Scan for the cell matching the given text and deliver its (X, Y) coordinate at center. 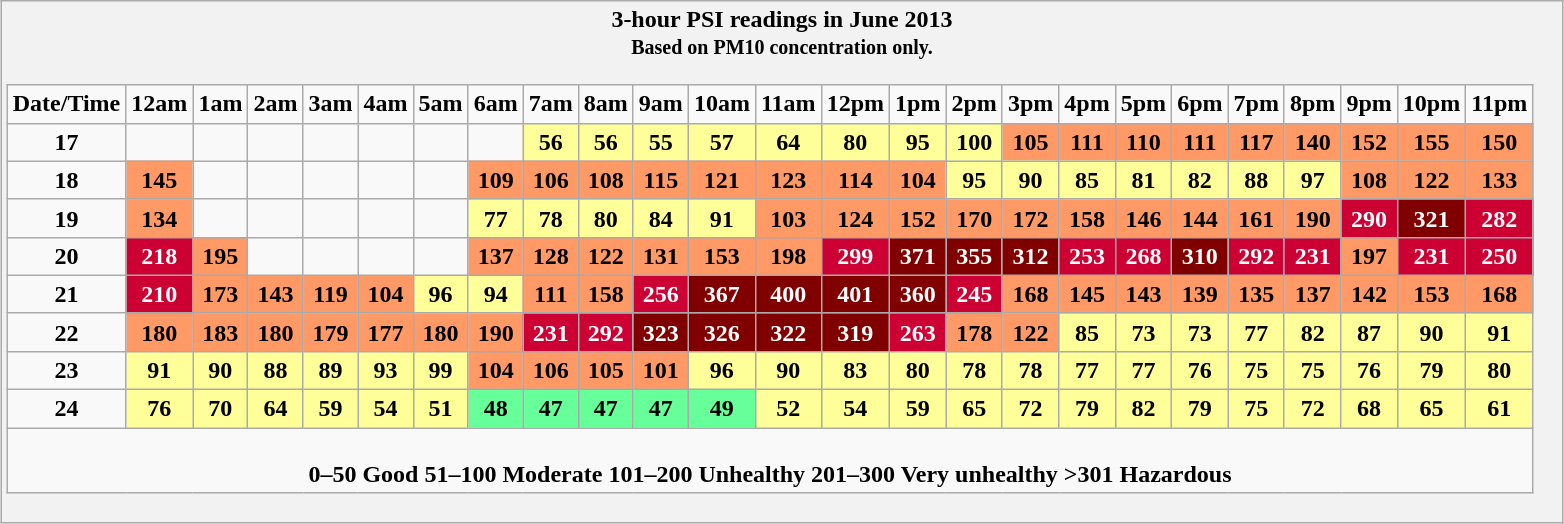
299 (855, 256)
6pm (1200, 104)
6am (496, 104)
5am (440, 104)
24 (66, 409)
61 (1500, 409)
51 (440, 409)
8pm (1312, 104)
319 (855, 332)
178 (974, 332)
2pm (974, 104)
2am (276, 104)
3am (330, 104)
7am (550, 104)
11pm (1500, 104)
87 (1369, 332)
198 (788, 256)
101 (660, 370)
7pm (1256, 104)
133 (1500, 180)
135 (1256, 294)
9pm (1369, 104)
144 (1200, 218)
8am (606, 104)
1am (220, 104)
10am (722, 104)
195 (220, 256)
290 (1369, 218)
355 (974, 256)
326 (722, 332)
5pm (1143, 104)
179 (330, 332)
84 (660, 218)
197 (1369, 256)
322 (788, 332)
100 (974, 142)
245 (974, 294)
250 (1500, 256)
177 (386, 332)
48 (496, 409)
323 (660, 332)
142 (1369, 294)
263 (918, 332)
81 (1143, 180)
146 (1143, 218)
367 (722, 294)
49 (722, 409)
0–50 Good 51–100 Moderate 101–200 Unhealthy 201–300 Very unhealthy >301 Hazardous (770, 460)
3pm (1030, 104)
172 (1030, 218)
210 (160, 294)
99 (440, 370)
139 (1200, 294)
400 (788, 294)
4am (386, 104)
52 (788, 409)
103 (788, 218)
170 (974, 218)
183 (220, 332)
1pm (918, 104)
110 (1143, 142)
119 (330, 294)
57 (722, 142)
117 (1256, 142)
22 (66, 332)
23 (66, 370)
109 (496, 180)
268 (1143, 256)
12pm (855, 104)
218 (160, 256)
282 (1500, 218)
140 (1312, 142)
70 (220, 409)
Date/Time (66, 104)
401 (855, 294)
89 (330, 370)
121 (722, 180)
312 (1030, 256)
18 (66, 180)
321 (1431, 218)
114 (855, 180)
11am (788, 104)
10pm (1431, 104)
20 (66, 256)
94 (496, 294)
134 (160, 218)
155 (1431, 142)
124 (855, 218)
55 (660, 142)
83 (855, 370)
131 (660, 256)
115 (660, 180)
310 (1200, 256)
19 (66, 218)
68 (1369, 409)
253 (1087, 256)
371 (918, 256)
21 (66, 294)
12am (160, 104)
360 (918, 294)
150 (1500, 142)
93 (386, 370)
173 (220, 294)
123 (788, 180)
128 (550, 256)
17 (66, 142)
161 (1256, 218)
9am (660, 104)
4pm (1087, 104)
256 (660, 294)
97 (1312, 180)
